From the cell containing the given text, extract its center point as [X, Y] coordinate. 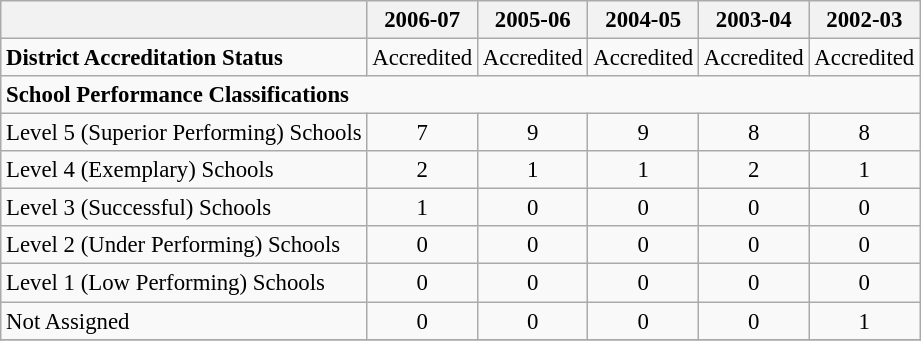
Level 4 (Exemplary) Schools [184, 170]
School Performance Classifications [460, 95]
2003-04 [754, 20]
Level 1 (Low Performing) Schools [184, 283]
Level 2 (Under Performing) Schools [184, 245]
2002-03 [864, 20]
2005-06 [532, 20]
District Accreditation Status [184, 58]
7 [422, 133]
2006-07 [422, 20]
Level 3 (Successful) Schools [184, 208]
Level 5 (Superior Performing) Schools [184, 133]
2004-05 [644, 20]
Not Assigned [184, 321]
